Capture the cell that displays the provided text and extract its [x, y] central coordinate. 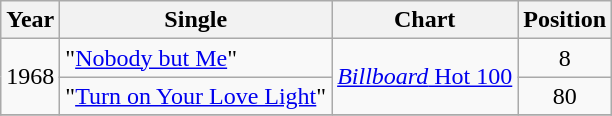
Chart [425, 20]
80 [565, 96]
Single [196, 20]
8 [565, 58]
"Turn on Your Love Light" [196, 96]
Position [565, 20]
"Nobody but Me" [196, 58]
Year [30, 20]
1968 [30, 77]
Billboard Hot 100 [425, 77]
